Detect which cell encompasses the target text, then output its [X, Y] center coordinate. 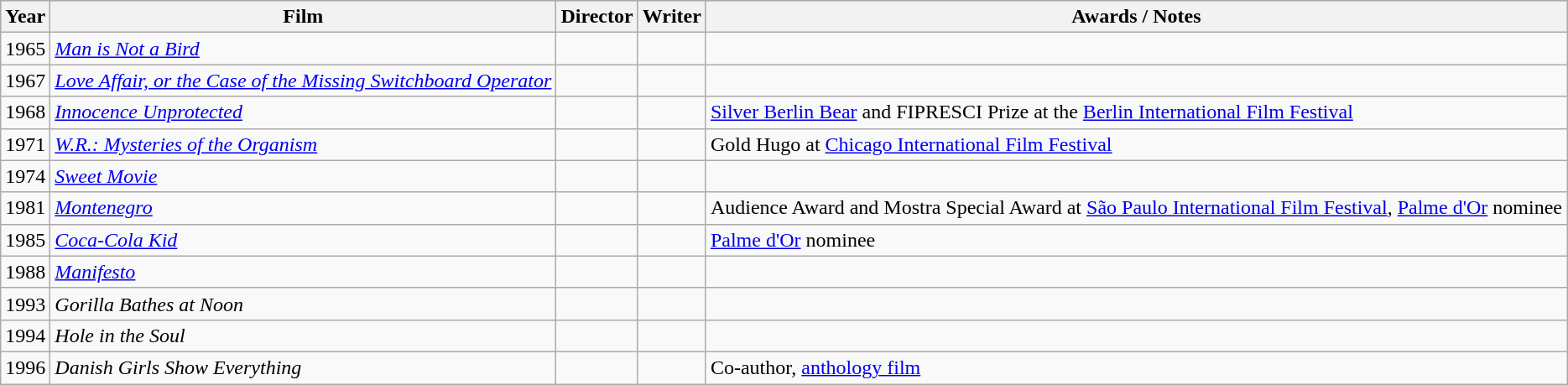
1981 [25, 208]
1974 [25, 176]
1985 [25, 240]
Gold Hugo at Chicago International Film Festival [1136, 144]
Coca-Cola Kid [304, 240]
Year [25, 17]
1965 [25, 49]
Hole in the Soul [304, 336]
1971 [25, 144]
W.R.: Mysteries of the Organism [304, 144]
Writer [671, 17]
1996 [25, 367]
1968 [25, 112]
Montenegro [304, 208]
Man is Not a Bird [304, 49]
Innocence Unprotected [304, 112]
1988 [25, 272]
1993 [25, 304]
Audience Award and Mostra Special Award at São Paulo International Film Festival, Palme d'Or nominee [1136, 208]
Gorilla Bathes at Noon [304, 304]
Film [304, 17]
Danish Girls Show Everything [304, 367]
1967 [25, 81]
Manifesto [304, 272]
Co-author, anthology film [1136, 367]
Palme d'Or nominee [1136, 240]
1994 [25, 336]
Director [597, 17]
Love Affair, or the Case of the Missing Switchboard Operator [304, 81]
Awards / Notes [1136, 17]
Sweet Movie [304, 176]
Silver Berlin Bear and FIPRESCI Prize at the Berlin International Film Festival [1136, 112]
